Capture the cell that displays the provided text and extract its [X, Y] central coordinate. 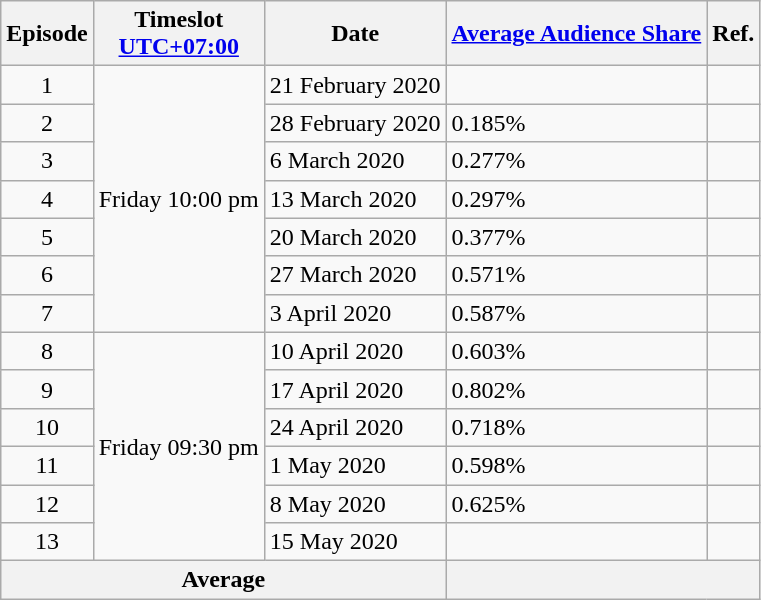
Ref. [734, 34]
6 [47, 275]
10 [47, 427]
Friday 09:30 pm [178, 446]
Average Audience Share [576, 34]
0.377% [576, 237]
Average [224, 580]
0.603% [576, 351]
Date [355, 34]
24 April 2020 [355, 427]
3 April 2020 [355, 313]
0.277% [576, 161]
27 March 2020 [355, 275]
7 [47, 313]
11 [47, 465]
21 February 2020 [355, 85]
1 May 2020 [355, 465]
13 March 2020 [355, 199]
0.802% [576, 389]
12 [47, 503]
17 April 2020 [355, 389]
15 May 2020 [355, 542]
13 [47, 542]
0.587% [576, 313]
0.718% [576, 427]
0.185% [576, 123]
1 [47, 85]
9 [47, 389]
2 [47, 123]
0.598% [576, 465]
0.625% [576, 503]
8 May 2020 [355, 503]
5 [47, 237]
3 [47, 161]
0.297% [576, 199]
6 March 2020 [355, 161]
Friday 10:00 pm [178, 199]
4 [47, 199]
28 February 2020 [355, 123]
8 [47, 351]
Episode [47, 34]
20 March 2020 [355, 237]
0.571% [576, 275]
10 April 2020 [355, 351]
TimeslotUTC+07:00 [178, 34]
